Return the (X, Y) coordinate for the center point of the cell that contains the specified text.  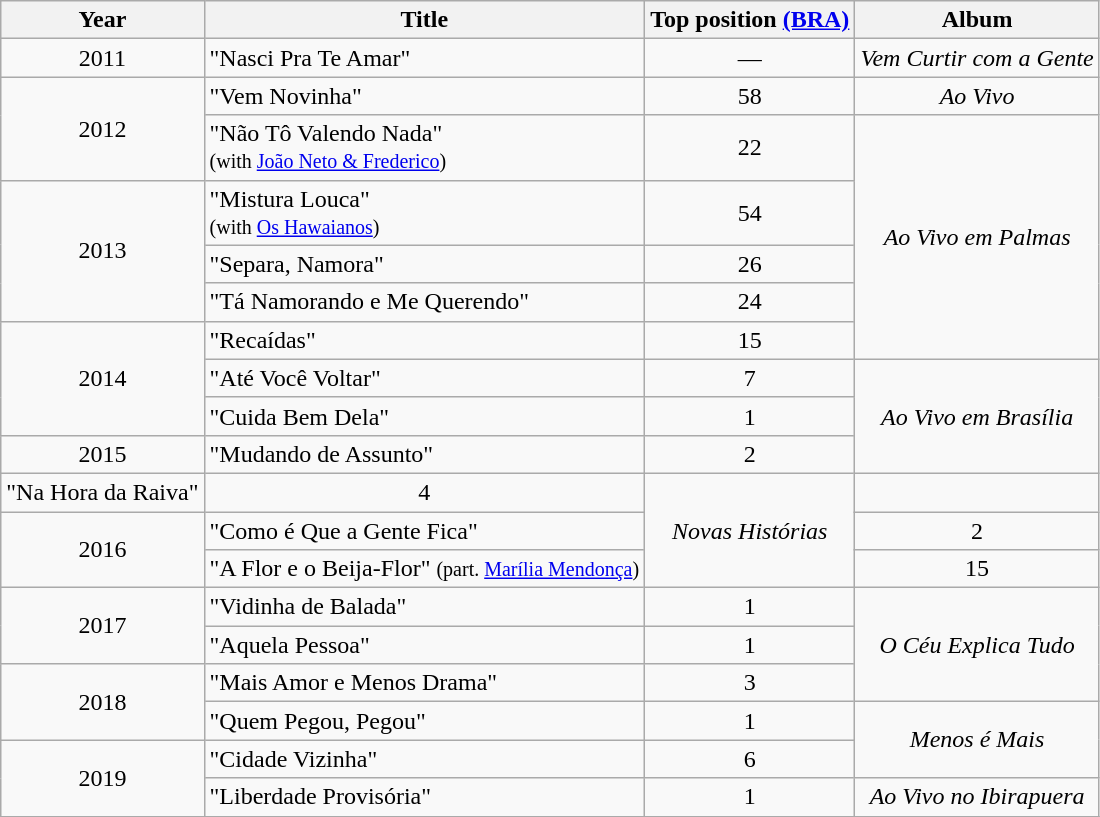
O Céu Explica Tudo (977, 645)
"Aquela Pessoa" (424, 645)
"Na Hora da Raiva" (102, 492)
Vem Curtir com a Gente (977, 58)
"Até Você Voltar" (424, 378)
Album (977, 20)
"Cuida Bem Dela" (424, 416)
"Nasci Pra Te Amar" (424, 58)
Ao Vivo em Brasília (977, 416)
— (750, 58)
"A Flor e o Beija-Flor" (part. Marília Mendonça) (424, 569)
"Mistura Louca" (with Os Hawaianos) (424, 212)
2011 (102, 58)
"Recaídas" (424, 340)
Menos é Mais (977, 740)
2017 (102, 626)
"Tá Namorando e Me Querendo" (424, 302)
"Separa, Namora" (424, 264)
26 (750, 264)
2015 (102, 454)
22 (750, 148)
"Vem Novinha" (424, 96)
"Quem Pegou, Pegou" (424, 721)
54 (750, 212)
2018 (102, 702)
4 (424, 492)
2014 (102, 378)
"Mudando de Assunto" (424, 454)
Ao Vivo em Palmas (977, 237)
Year (102, 20)
"Liberdade Provisória" (424, 797)
2013 (102, 250)
24 (750, 302)
6 (750, 759)
2012 (102, 128)
Novas Histórias (750, 530)
2019 (102, 778)
2016 (102, 550)
"Mais Amor e Menos Drama" (424, 683)
Top position (BRA) (750, 20)
58 (750, 96)
"Não Tô Valendo Nada" (with João Neto & Frederico) (424, 148)
"Vidinha de Balada" (424, 607)
Ao Vivo (977, 96)
"Cidade Vizinha" (424, 759)
Title (424, 20)
7 (750, 378)
"Como é Que a Gente Fica" (424, 531)
Ao Vivo no Ibirapuera (977, 797)
3 (750, 683)
